Extract the [X, Y] coordinate from the center of the cell holding the provided text.  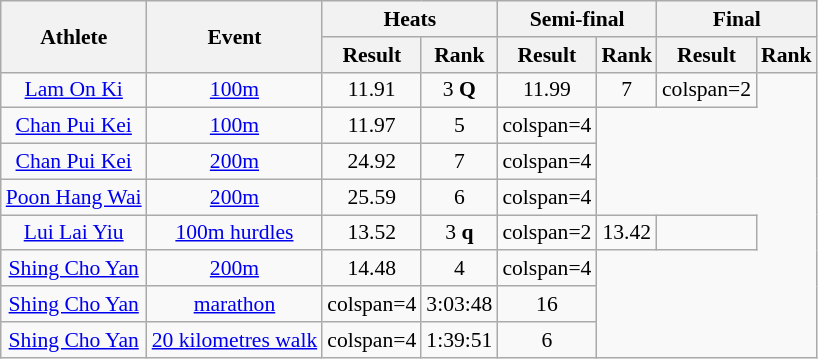
Heats [410, 19]
24.92 [372, 162]
Event [235, 36]
13.42 [626, 233]
14.48 [372, 269]
25.59 [372, 197]
16 [546, 304]
20 kilometres walk [235, 340]
11.91 [372, 90]
100m hurdles [235, 233]
Poon Hang Wai [74, 197]
4 [459, 269]
Athlete [74, 36]
3 Q [459, 90]
Final [737, 19]
Semi-final [577, 19]
11.99 [546, 90]
Lui Lai Yiu [74, 233]
3 q [459, 233]
13.52 [372, 233]
Lam On Ki [74, 90]
5 [459, 126]
1:39:51 [459, 340]
3:03:48 [459, 304]
11.97 [372, 126]
marathon [235, 304]
